Detect which cell encompasses the target text, then output its [X, Y] center coordinate. 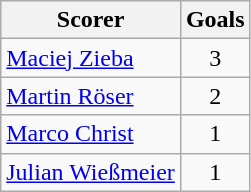
3 [215, 58]
Marco Christ [91, 134]
Scorer [91, 20]
2 [215, 96]
Julian Wießmeier [91, 172]
Martin Röser [91, 96]
Goals [215, 20]
Maciej Zieba [91, 58]
